Return the (X, Y) coordinate for the center point of the cell that contains the specified text.  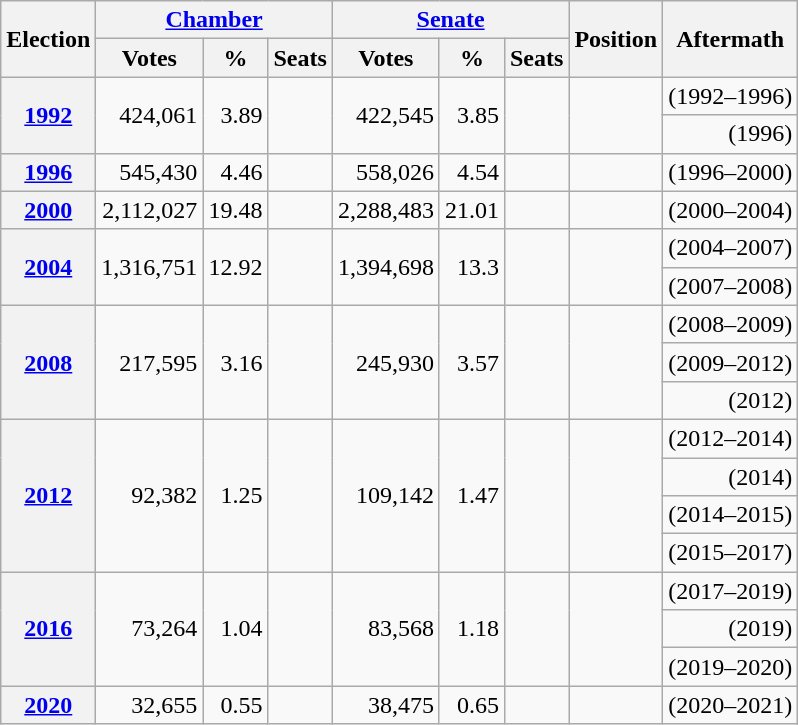
Election (48, 39)
3.57 (472, 362)
4.46 (236, 172)
12.92 (236, 267)
2004 (48, 267)
73,264 (150, 629)
38,475 (386, 705)
32,655 (150, 705)
(2004–2007) (730, 248)
(1996–2000) (730, 172)
Chamber (214, 20)
1992 (48, 115)
(2019–2020) (730, 667)
Senate (450, 20)
Position (616, 39)
(2007–2008) (730, 286)
83,568 (386, 629)
424,061 (150, 115)
558,026 (386, 172)
2008 (48, 362)
1.25 (236, 495)
92,382 (150, 495)
2000 (48, 210)
245,930 (386, 362)
0.55 (236, 705)
1,316,751 (150, 267)
2016 (48, 629)
(2020–2021) (730, 705)
4.54 (472, 172)
545,430 (150, 172)
2,288,483 (386, 210)
(2014–2015) (730, 515)
3.85 (472, 115)
(2017–2019) (730, 591)
1.47 (472, 495)
(2014) (730, 477)
(2019) (730, 629)
2012 (48, 495)
13.3 (472, 267)
(2015–2017) (730, 553)
3.16 (236, 362)
2020 (48, 705)
(2009–2012) (730, 362)
1996 (48, 172)
(1996) (730, 134)
(2000–2004) (730, 210)
(1992–1996) (730, 96)
2,112,027 (150, 210)
21.01 (472, 210)
(2008–2009) (730, 324)
1,394,698 (386, 267)
0.65 (472, 705)
19.48 (236, 210)
3.89 (236, 115)
109,142 (386, 495)
(2012) (730, 400)
Aftermath (730, 39)
(2012–2014) (730, 438)
1.04 (236, 629)
1.18 (472, 629)
422,545 (386, 115)
217,595 (150, 362)
